Detect which cell encompasses the target text, then output its [X, Y] center coordinate. 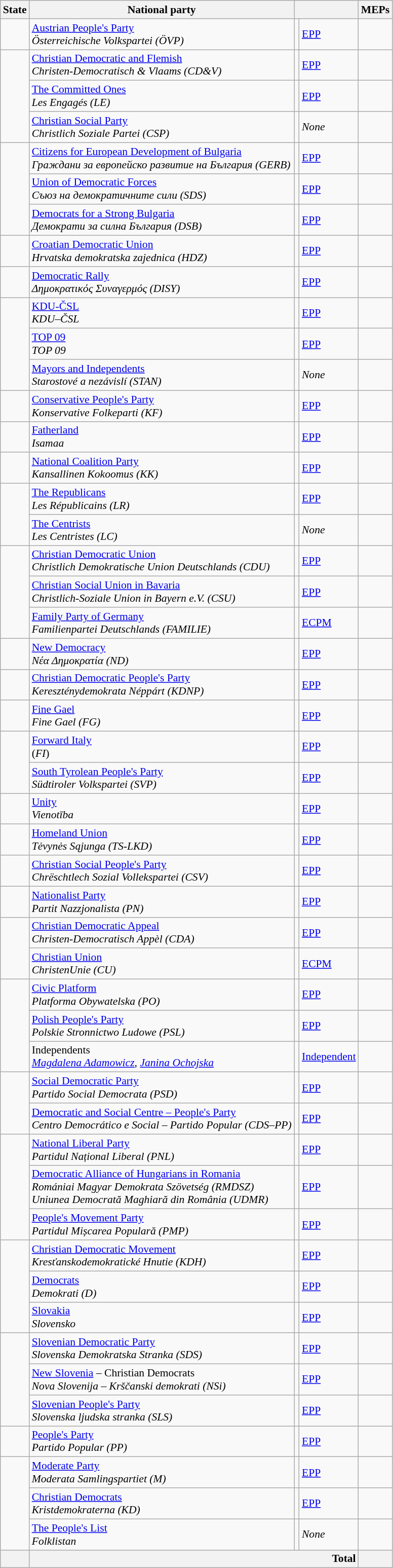
Family Party of GermanyFamilienpartei Deutschlands (FAMILIE) [162, 623]
Democratic RallyΔημοκρατικός Συναγερμός (DISY) [162, 282]
Total [194, 1559]
Christian Democratic and FlemishChristen-Democratisch & Vlaams (CD&V) [162, 65]
UnityVienotība [162, 809]
The People's ListFolklistan [162, 1534]
Forward Italy (FI) [162, 747]
Christian Social PartyChristlich Soziale Partei (CSP) [162, 127]
Croatian Democratic UnionHrvatska demokratska zajednica (HDZ) [162, 251]
National party [162, 10]
South Tyrolean People's PartySüdtiroler Volkspartei (SVP) [162, 778]
Social Democratic PartyPartido Social Democrata (PSD) [162, 1088]
Polish People's PartyPolskie Stronnictwo Ludowe (PSL) [162, 1026]
FatherlandIsamaa [162, 437]
Christian UnionChristenUnie (CU) [162, 964]
Democrats for a Strong BulgariaДемократи за силна България (DSB) [162, 220]
Civic PlatformPlatforma Obywatelska (PO) [162, 995]
Democratic and Social Centre – People's PartyCentro Democrático e Social – Partido Popular (CDS–PP) [162, 1118]
MEPs [375, 10]
SlovakiaSlovensko [162, 1317]
Homeland UnionTėvynės Sąjunga (TS-LKD) [162, 840]
Conservative People's PartyKonservative Folkeparti (KF) [162, 406]
The CentristsLes Centristes (LC) [162, 530]
IndependentsMagdalena Adamowicz, Janina Ochojska [162, 1056]
Christian Democratic UnionChristlich Demokratische Union Deutschlands (CDU) [162, 561]
Nationalist PartyPartit Nazzjonalista (PN) [162, 901]
TOP 09TOP 09 [162, 344]
Citizens for European Development of BulgariaГраждани за европейско развитие на България (GERB) [162, 158]
New Slovenia – Christian DemocratsNova Slovenija – Krščanski demokrati (NSi) [162, 1380]
Fine GaelFine Gael (FG) [162, 716]
KDU-ČSLKDU–ČSL [162, 313]
People's Movement PartyPartidul Mișcarea Populară (PMP) [162, 1225]
Christian Democratic People's PartyKereszténydemokrata Néppárt (KDNP) [162, 684]
Christian Social Union in BavariaChristlich-Soziale Union in Bayern e.V. (CSU) [162, 592]
National Coalition PartyKansallinen Kokoomus (KK) [162, 468]
The Committed OnesLes Engagés (LE) [162, 96]
DemocratsDemokrati (D) [162, 1287]
State [15, 10]
Austrian People's PartyÖsterreichische Volkspartei (ÖVP) [162, 34]
The RepublicansLes Républicains (LR) [162, 499]
Independent [329, 1056]
New DemocracyΝέα Δημοκρατία (ND) [162, 654]
National Liberal PartyPartidul Național Liberal (PNL) [162, 1150]
Christian Democratic AppealChristen-Democratisch Appèl (CDA) [162, 933]
Christian Social People's PartyChrëschtlech Sozial Vollekspartei (CSV) [162, 871]
Democratic Alliance of Hungarians in RomaniaRomániai Magyar Demokrata Szövetség (RMDSZ)Uniunea Democrată Maghiară din România (UDMR) [162, 1187]
Slovenian Democratic PartySlovenska Demokratska Stranka (SDS) [162, 1348]
Mayors and IndependentsStarostové a nezávislí (STAN) [162, 375]
Union of Democratic ForcesСъюз на демократичните сили (SDS) [162, 189]
Christian DemocratsKristdemokraterna (KD) [162, 1504]
Slovenian People's PartySlovenska ljudska stranka (SLS) [162, 1410]
Moderate PartyModerata Samlingspartiet (M) [162, 1472]
Christian Democratic MovementKresťanskodemokratické Hnutie (KDH) [162, 1255]
People's PartyPartido Popular (PP) [162, 1442]
